Determine the [X, Y] coordinate at the center of the cell enclosing the given text.  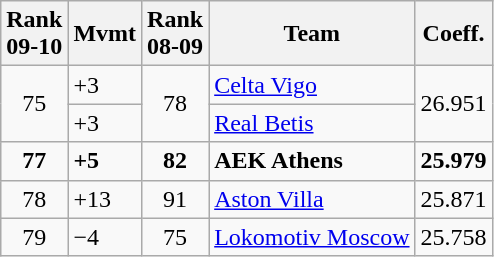
Real Betis [312, 123]
Rank08-09 [176, 34]
Mvmt [105, 34]
−4 [105, 237]
25.871 [454, 199]
82 [176, 161]
Rank09-10 [34, 34]
+5 [105, 161]
25.758 [454, 237]
AEK Athens [312, 161]
77 [34, 161]
Celta Vigo [312, 85]
79 [34, 237]
+13 [105, 199]
Coeff. [454, 34]
Team [312, 34]
Lokomotiv Moscow [312, 237]
Aston Villa [312, 199]
25.979 [454, 161]
91 [176, 199]
26.951 [454, 104]
